Provide the [x, y] coordinate of the cell's center where the given text is located.  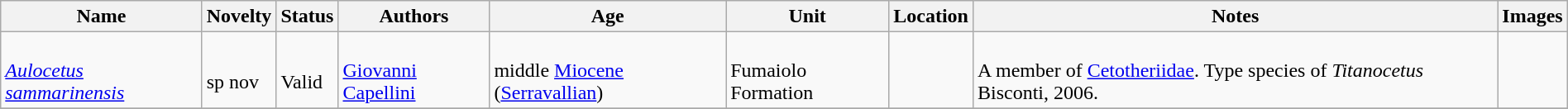
Notes [1235, 17]
Location [931, 17]
Aulocetus sammarinensis [101, 70]
Novelty [239, 17]
Name [101, 17]
A member of Cetotheriidae. Type species of Titanocetus Bisconti, 2006. [1235, 70]
Status [308, 17]
Giovanni Capellini [414, 70]
Valid [308, 70]
middle Miocene (Serravallian) [608, 70]
Fumaiolo Formation [807, 70]
sp nov [239, 70]
Images [1532, 17]
Unit [807, 17]
Authors [414, 17]
Age [608, 17]
